Extract the [x, y] coordinate from the center of the cell holding the provided text.  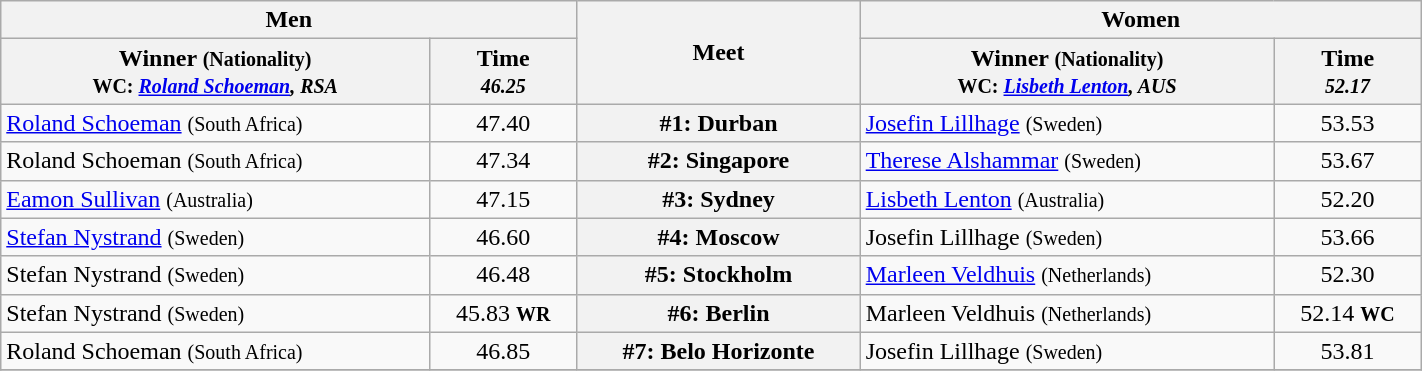
#7: Belo Horizonte [718, 351]
45.83 WR [504, 313]
47.34 [504, 161]
#5: Stockholm [718, 275]
#2: Singapore [718, 161]
Winner (Nationality)WC: Lisbeth Lenton, AUS [1067, 72]
Time 46.25 [504, 72]
Winner (Nationality) WC: Roland Schoeman, RSA [216, 72]
46.48 [504, 275]
Lisbeth Lenton (Australia) [1067, 199]
Meet [718, 52]
52.30 [1348, 275]
47.40 [504, 123]
52.20 [1348, 199]
#1: Durban [718, 123]
53.66 [1348, 237]
47.15 [504, 199]
53.81 [1348, 351]
#3: Sydney [718, 199]
Men [289, 20]
Therese Alshammar (Sweden) [1067, 161]
53.67 [1348, 161]
Time52.17 [1348, 72]
52.14 WC [1348, 313]
Women [1140, 20]
Eamon Sullivan (Australia) [216, 199]
46.60 [504, 237]
46.85 [504, 351]
#6: Berlin [718, 313]
53.53 [1348, 123]
#4: Moscow [718, 237]
